Locate the cell with the specified text and output its [X, Y] center coordinate. 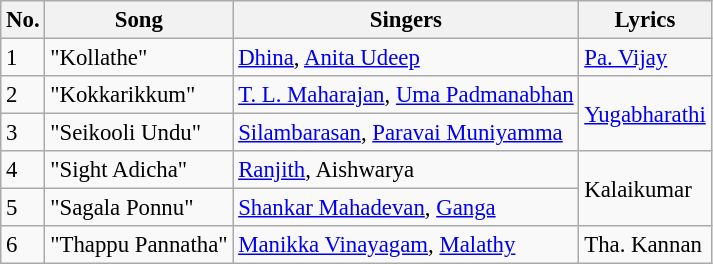
1 [23, 58]
T. L. Maharajan, Uma Padmanabhan [406, 95]
3 [23, 133]
Ranjith, Aishwarya [406, 170]
Yugabharathi [645, 114]
Manikka Vinayagam, Malathy [406, 245]
"Sight Adicha" [139, 170]
Lyrics [645, 20]
6 [23, 245]
"Thappu Pannatha" [139, 245]
"Kokkarikkum" [139, 95]
Singers [406, 20]
"Seikooli Undu" [139, 133]
Tha. Kannan [645, 245]
"Sagala Ponnu" [139, 208]
5 [23, 208]
No. [23, 20]
4 [23, 170]
"Kollathe" [139, 58]
Silambarasan, Paravai Muniyamma [406, 133]
Song [139, 20]
Shankar Mahadevan, Ganga [406, 208]
Kalaikumar [645, 188]
2 [23, 95]
Pa. Vijay [645, 58]
Dhina, Anita Udeep [406, 58]
